For the text-containing cell, return its midpoint in [X, Y] coordinate format. 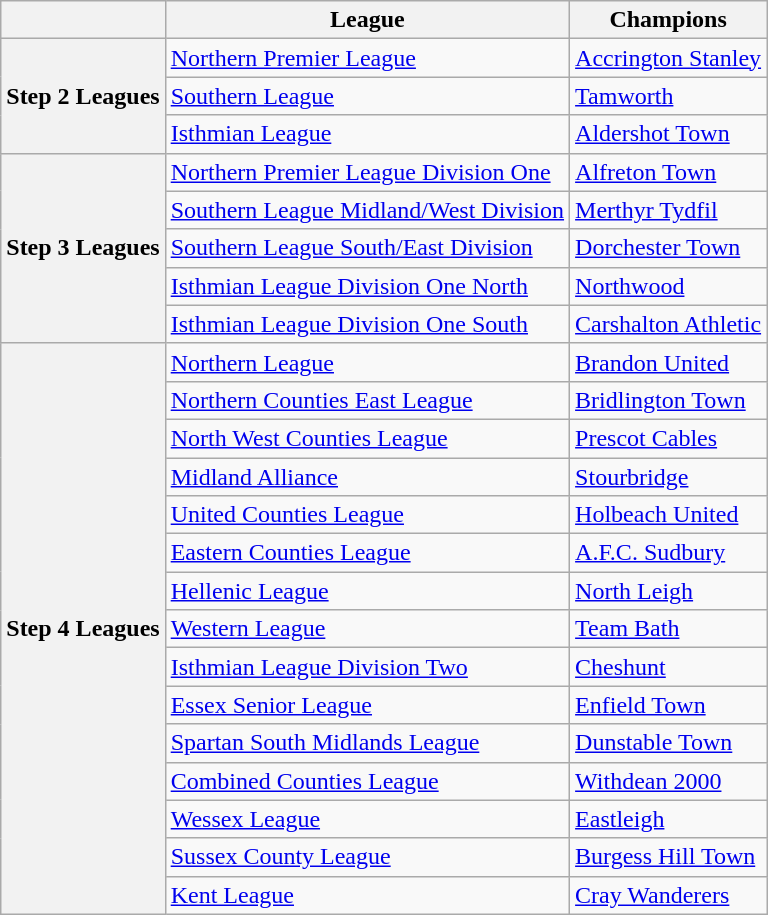
Eastern Counties League [367, 553]
Alfreton Town [668, 172]
Isthmian League Division Two [367, 667]
Carshalton Athletic [668, 324]
Wessex League [367, 819]
Step 3 Leagues [83, 248]
Merthyr Tydfil [668, 210]
Dunstable Town [668, 743]
Southern League [367, 96]
Team Bath [668, 629]
Enfield Town [668, 705]
Prescot Cables [668, 438]
Step 4 Leagues [83, 628]
Aldershot Town [668, 134]
Cray Wanderers [668, 895]
Burgess Hill Town [668, 857]
Dorchester Town [668, 248]
Spartan South Midlands League [367, 743]
Northern Premier League Division One [367, 172]
Stourbridge [668, 477]
League [367, 20]
Accrington Stanley [668, 58]
Cheshunt [668, 667]
Northern Premier League [367, 58]
Eastleigh [668, 819]
Tamworth [668, 96]
Southern League Midland/West Division [367, 210]
Northern Counties East League [367, 400]
Northwood [668, 286]
Isthmian League Division One South [367, 324]
Kent League [367, 895]
Sussex County League [367, 857]
Brandon United [668, 362]
Essex Senior League [367, 705]
Champions [668, 20]
Midland Alliance [367, 477]
Isthmian League [367, 134]
United Counties League [367, 515]
North Leigh [668, 591]
Northern League [367, 362]
Holbeach United [668, 515]
Isthmian League Division One North [367, 286]
Southern League South/East Division [367, 248]
Step 2 Leagues [83, 96]
Withdean 2000 [668, 781]
Bridlington Town [668, 400]
Western League [367, 629]
Hellenic League [367, 591]
A.F.C. Sudbury [668, 553]
North West Counties League [367, 438]
Combined Counties League [367, 781]
